Search for the cell housing the specified text and yield its [x, y] center coordinate. 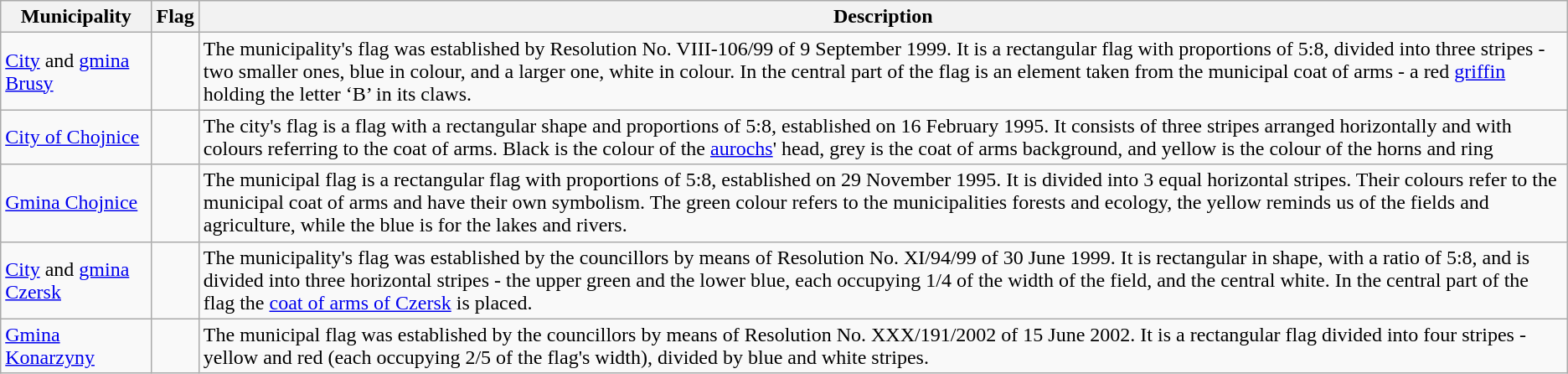
Gmina Konarzyny [76, 345]
City and gmina Czersk [76, 280]
Municipality [76, 17]
Flag [175, 17]
City and gmina Brusy [76, 71]
Gmina Chojnice [76, 203]
City of Chojnice [76, 138]
Description [883, 17]
